Locate the cell with the specified text and output its [X, Y] center coordinate. 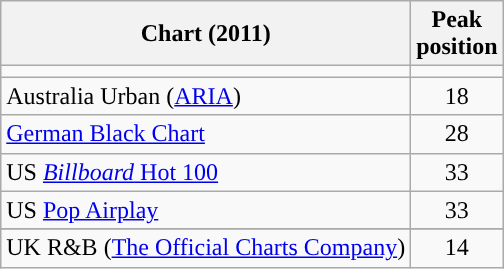
Australia Urban (ARIA) [206, 96]
US Pop Airplay [206, 210]
UK R&B (The Official Charts Company) [206, 248]
Chart (2011) [206, 34]
28 [457, 134]
Peakposition [457, 34]
US Billboard Hot 100 [206, 172]
18 [457, 96]
14 [457, 248]
German Black Chart [206, 134]
